Return the [x, y] coordinate for the center point of the cell that contains the specified text.  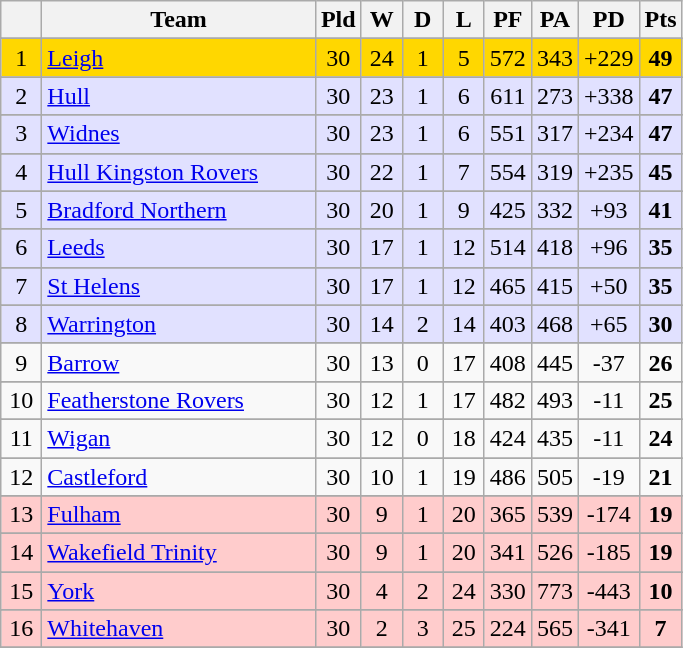
26 [660, 362]
Hull [179, 96]
403 [508, 324]
Hull Kingston Rovers [179, 172]
Wigan [179, 438]
514 [508, 248]
408 [508, 362]
Team [179, 20]
425 [508, 210]
Leeds [179, 248]
Pts [660, 20]
554 [508, 172]
Pld [338, 20]
+235 [608, 172]
41 [660, 210]
L [464, 20]
332 [554, 210]
+338 [608, 96]
611 [508, 96]
21 [660, 477]
493 [554, 400]
482 [508, 400]
435 [554, 438]
15 [22, 591]
773 [554, 591]
415 [554, 286]
343 [554, 58]
424 [508, 438]
Fulham [179, 515]
16 [22, 629]
418 [554, 248]
W [382, 20]
PF [508, 20]
Leigh [179, 58]
-185 [608, 553]
49 [660, 58]
-19 [608, 477]
486 [508, 477]
+229 [608, 58]
-341 [608, 629]
Warrington [179, 324]
Bradford Northern [179, 210]
551 [508, 134]
505 [554, 477]
365 [508, 515]
PD [608, 20]
St Helens [179, 286]
York [179, 591]
Barrow [179, 362]
+50 [608, 286]
+93 [608, 210]
445 [554, 362]
224 [508, 629]
Castleford [179, 477]
341 [508, 553]
Featherstone Rovers [179, 400]
Whitehaven [179, 629]
465 [508, 286]
+96 [608, 248]
+65 [608, 324]
319 [554, 172]
-174 [608, 515]
468 [554, 324]
Widnes [179, 134]
D [422, 20]
572 [508, 58]
+234 [608, 134]
45 [660, 172]
22 [382, 172]
PA [554, 20]
Wakefield Trinity [179, 553]
330 [508, 591]
539 [554, 515]
317 [554, 134]
-37 [608, 362]
18 [464, 438]
526 [554, 553]
11 [22, 438]
273 [554, 96]
8 [22, 324]
-443 [608, 591]
565 [554, 629]
